Find where the given text appears and provide that cell's center as [x, y] coordinate. 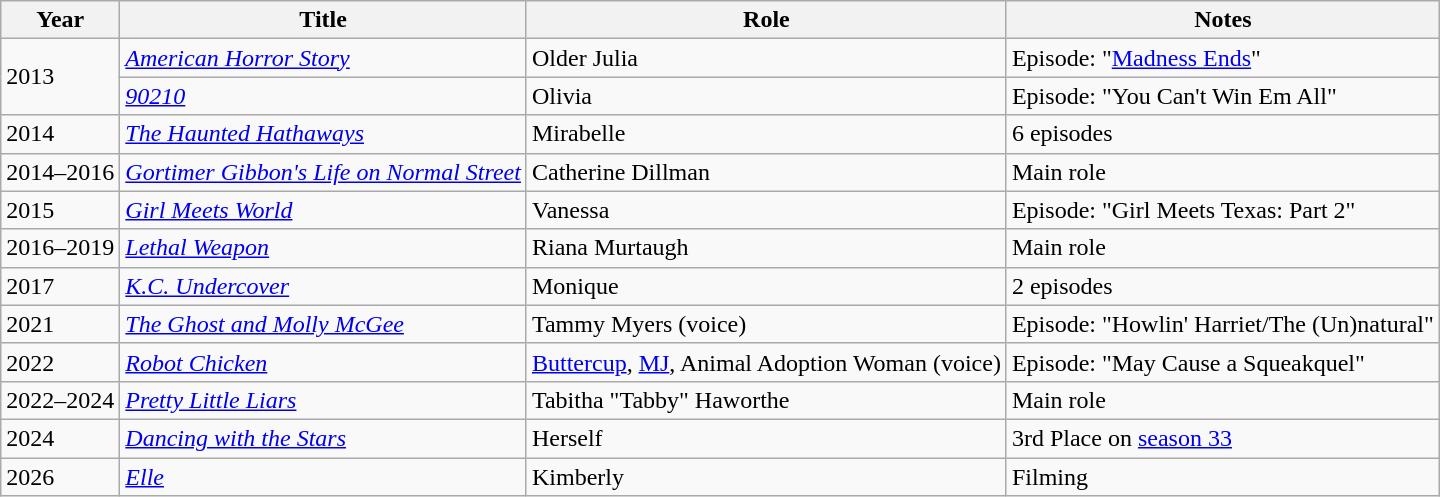
Older Julia [766, 58]
2022 [60, 362]
The Haunted Hathaways [324, 134]
Episode: "You Can't Win Em All" [1222, 96]
2014–2016 [60, 172]
Riana Murtaugh [766, 248]
Dancing with the Stars [324, 438]
2026 [60, 477]
2013 [60, 77]
Kimberly [766, 477]
Pretty Little Liars [324, 400]
Gortimer Gibbon's Life on Normal Street [324, 172]
Buttercup, MJ, Animal Adoption Woman (voice) [766, 362]
2015 [60, 210]
Tammy Myers (voice) [766, 324]
Catherine Dillman [766, 172]
2017 [60, 286]
Episode: "May Cause a Squeakquel" [1222, 362]
Tabitha "Tabby" Haworthe [766, 400]
Vanessa [766, 210]
Robot Chicken [324, 362]
Herself [766, 438]
American Horror Story [324, 58]
Filming [1222, 477]
Title [324, 20]
Monique [766, 286]
Year [60, 20]
3rd Place on season 33 [1222, 438]
2021 [60, 324]
2022–2024 [60, 400]
The Ghost and Molly McGee [324, 324]
Episode: "Madness Ends" [1222, 58]
Mirabelle [766, 134]
2024 [60, 438]
Girl Meets World [324, 210]
Notes [1222, 20]
90210 [324, 96]
2014 [60, 134]
Episode: "Howlin' Harriet/The (Un)natural" [1222, 324]
K.C. Undercover [324, 286]
Olivia [766, 96]
2016–2019 [60, 248]
Elle [324, 477]
2 episodes [1222, 286]
Episode: "Girl Meets Texas: Part 2" [1222, 210]
Role [766, 20]
Lethal Weapon [324, 248]
6 episodes [1222, 134]
